From the cell containing the given text, extract its center point as [X, Y] coordinate. 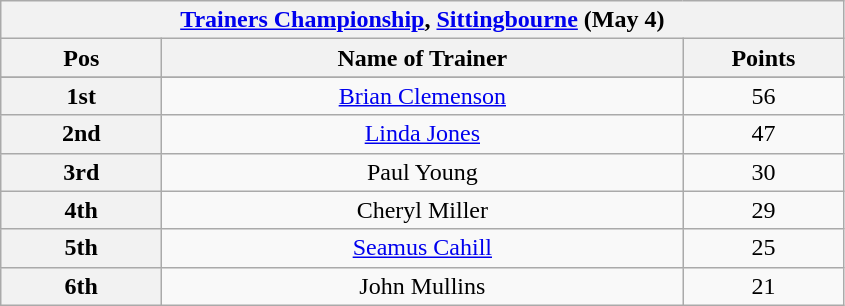
Name of Trainer [422, 58]
56 [764, 96]
Brian Clemenson [422, 96]
Cheryl Miller [422, 210]
Linda Jones [422, 134]
47 [764, 134]
Trainers Championship, Sittingbourne (May 4) [422, 20]
Paul Young [422, 172]
John Mullins [422, 286]
3rd [82, 172]
Pos [82, 58]
Seamus Cahill [422, 248]
2nd [82, 134]
4th [82, 210]
Points [764, 58]
6th [82, 286]
30 [764, 172]
29 [764, 210]
21 [764, 286]
25 [764, 248]
5th [82, 248]
1st [82, 96]
